Determine the [x, y] coordinate at the center of the cell enclosing the given text.  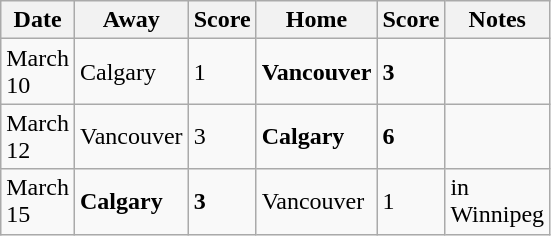
6 [411, 136]
March 10 [38, 72]
Date [38, 20]
Notes [498, 20]
March 12 [38, 136]
in Winnipeg [498, 202]
Home [316, 20]
March 15 [38, 202]
Away [131, 20]
